Find where the given text appears and provide that cell's center as [x, y] coordinate. 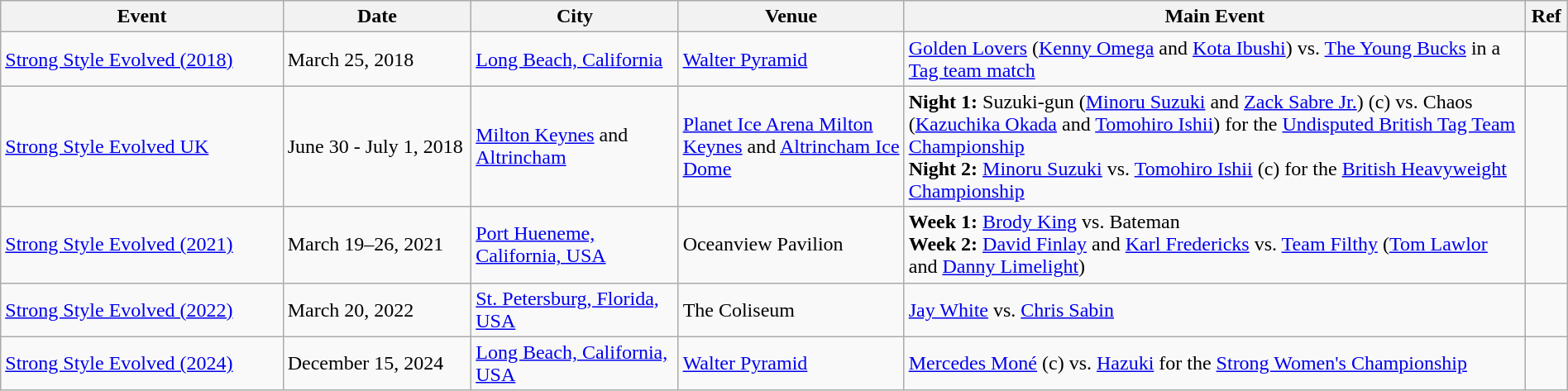
March 20, 2022 [377, 309]
Port Hueneme, California, USA [575, 245]
Milton Keynes and Altrincham [575, 146]
Golden Lovers (Kenny Omega and Kota Ibushi) vs. The Young Bucks in a Tag team match [1214, 60]
City [575, 17]
Strong Style Evolved (2021) [142, 245]
March 19–26, 2021 [377, 245]
Planet Ice Arena Milton Keynes and Altrincham Ice Dome [791, 146]
December 15, 2024 [377, 364]
The Coliseum [791, 309]
Oceanview Pavilion [791, 245]
Ref [1546, 17]
Strong Style Evolved (2024) [142, 364]
Mercedes Moné (c) vs. Hazuki for the Strong Women's Championship [1214, 364]
Strong Style Evolved UK [142, 146]
Venue [791, 17]
Date [377, 17]
Event [142, 17]
Jay White vs. Chris Sabin [1214, 309]
Week 1: Brody King vs. BatemanWeek 2: David Finlay and Karl Fredericks vs. Team Filthy (Tom Lawlor and Danny Limelight) [1214, 245]
Main Event [1214, 17]
June 30 - July 1, 2018 [377, 146]
Long Beach, California, USA [575, 364]
St. Petersburg, Florida, USA [575, 309]
Strong Style Evolved (2018) [142, 60]
Strong Style Evolved (2022) [142, 309]
Long Beach, California [575, 60]
March 25, 2018 [377, 60]
